Scan for the cell matching the given text and deliver its (X, Y) coordinate at center. 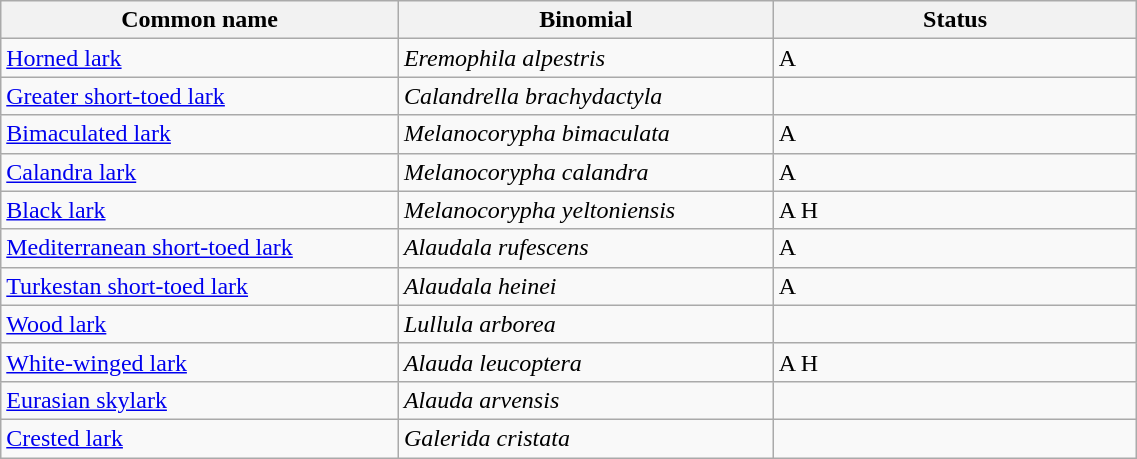
Horned lark (200, 58)
Eremophila alpestris (586, 58)
Alaudala heinei (586, 286)
Turkestan short-toed lark (200, 286)
Galerida cristata (586, 438)
Black lark (200, 210)
Alauda arvensis (586, 400)
Eurasian skylark (200, 400)
Mediterranean short-toed lark (200, 248)
Binomial (586, 20)
Alauda leucoptera (586, 362)
Bimaculated lark (200, 134)
Common name (200, 20)
Crested lark (200, 438)
Melanocorypha bimaculata (586, 134)
White-winged lark (200, 362)
Greater short-toed lark (200, 96)
Alaudala rufescens (586, 248)
Calandrella brachydactyla (586, 96)
Calandra lark (200, 172)
Lullula arborea (586, 324)
Melanocorypha yeltoniensis (586, 210)
Status (955, 20)
Wood lark (200, 324)
Melanocorypha calandra (586, 172)
